Provide the (X, Y) coordinate of the cell's center where the given text is located.  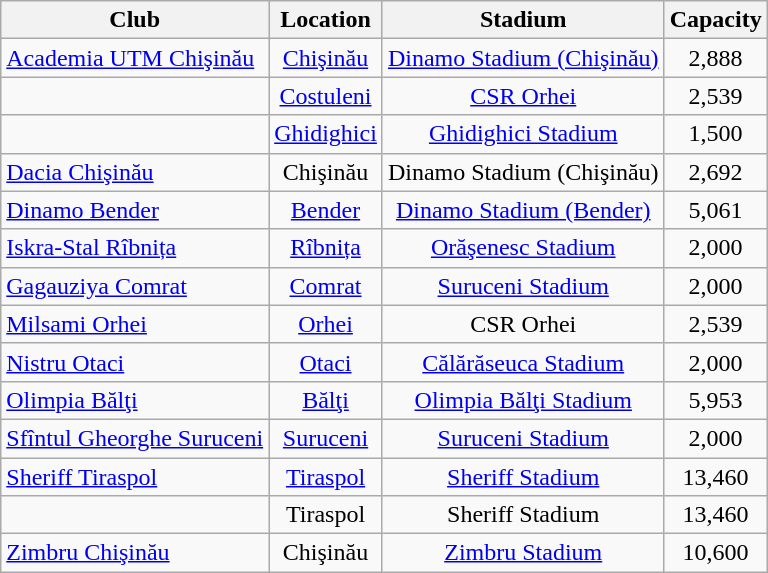
Iskra-Stal Rîbnița (135, 248)
10,600 (716, 553)
Olimpia Bălţi (135, 400)
2,692 (716, 172)
Sfîntul Gheorghe Suruceni (135, 438)
Rîbnița (326, 248)
Location (326, 20)
Dinamo Stadium (Bender) (523, 210)
Zimbru Stadium (523, 553)
Milsami Orhei (135, 324)
Ghidighici (326, 134)
5,953 (716, 400)
Comrat (326, 286)
5,061 (716, 210)
Ghidighici Stadium (523, 134)
Stadium (523, 20)
1,500 (716, 134)
2,888 (716, 58)
Capacity (716, 20)
Club (135, 20)
Gagauziya Comrat (135, 286)
Orhei (326, 324)
Nistru Otaci (135, 362)
Orăşenesc Stadium (523, 248)
Sheriff Tiraspol (135, 477)
Costuleni (326, 96)
Zimbru Chişinău (135, 553)
Academia UTM Chişinău (135, 58)
Olimpia Bălţi Stadium (523, 400)
Otaci (326, 362)
Bender (326, 210)
Dinamo Bender (135, 210)
Suruceni (326, 438)
Dacia Chişinău (135, 172)
Călărăseuca Stadium (523, 362)
Bălţi (326, 400)
